Identify which cell holds the provided text, then report its [X, Y] central coordinate. 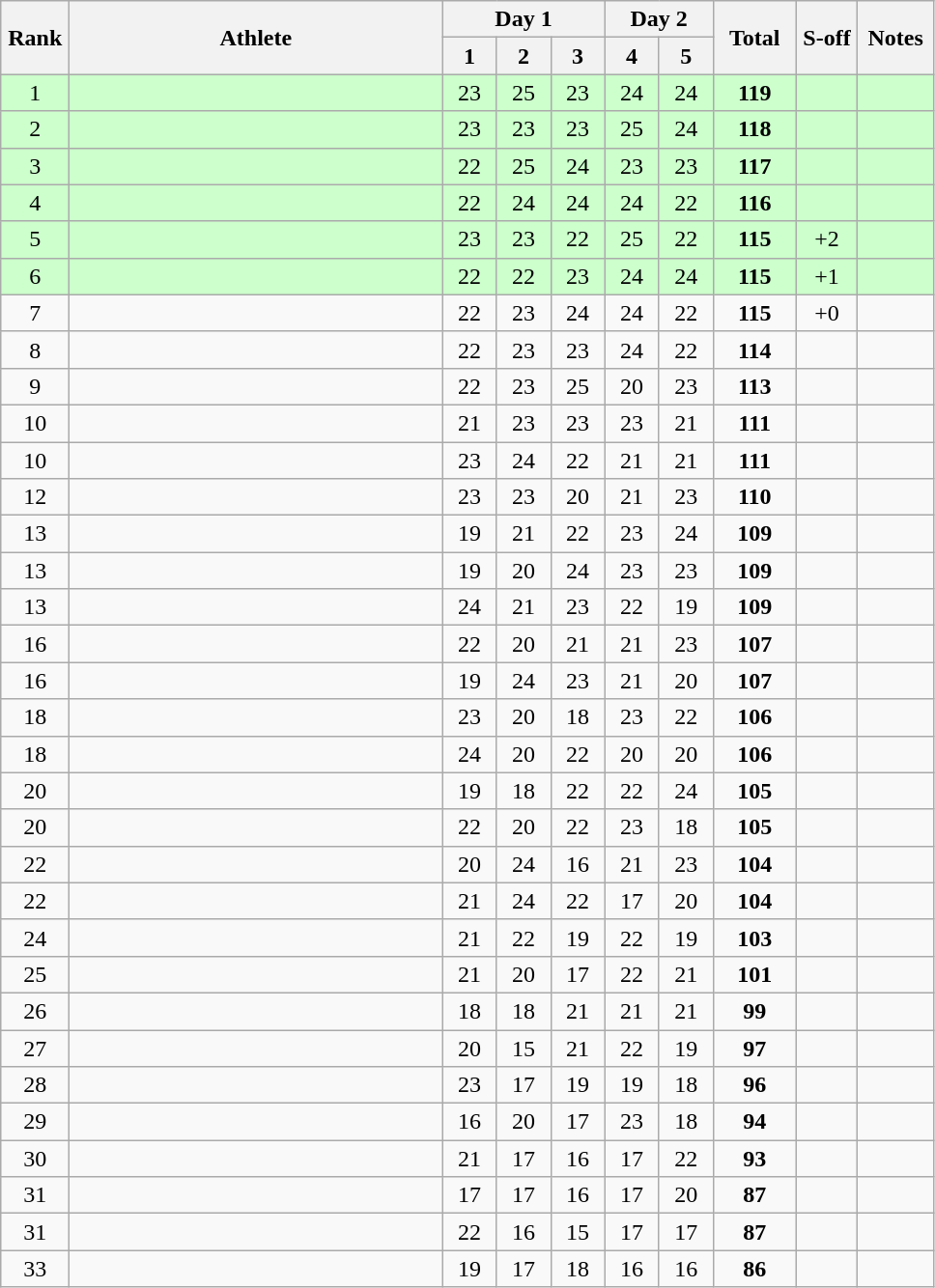
12 [35, 497]
114 [754, 350]
Athlete [256, 38]
117 [754, 166]
+0 [827, 313]
99 [754, 1011]
119 [754, 93]
S-off [827, 38]
101 [754, 974]
93 [754, 1159]
Rank [35, 38]
110 [754, 497]
30 [35, 1159]
118 [754, 129]
33 [35, 1269]
9 [35, 386]
113 [754, 386]
116 [754, 203]
103 [754, 938]
Total [754, 38]
6 [35, 276]
Notes [896, 38]
97 [754, 1048]
26 [35, 1011]
7 [35, 313]
+1 [827, 276]
Day 1 [524, 19]
86 [754, 1269]
29 [35, 1122]
8 [35, 350]
+2 [827, 239]
28 [35, 1085]
96 [754, 1085]
94 [754, 1122]
Day 2 [659, 19]
27 [35, 1048]
